For the text-containing cell, return its midpoint in [x, y] coordinate format. 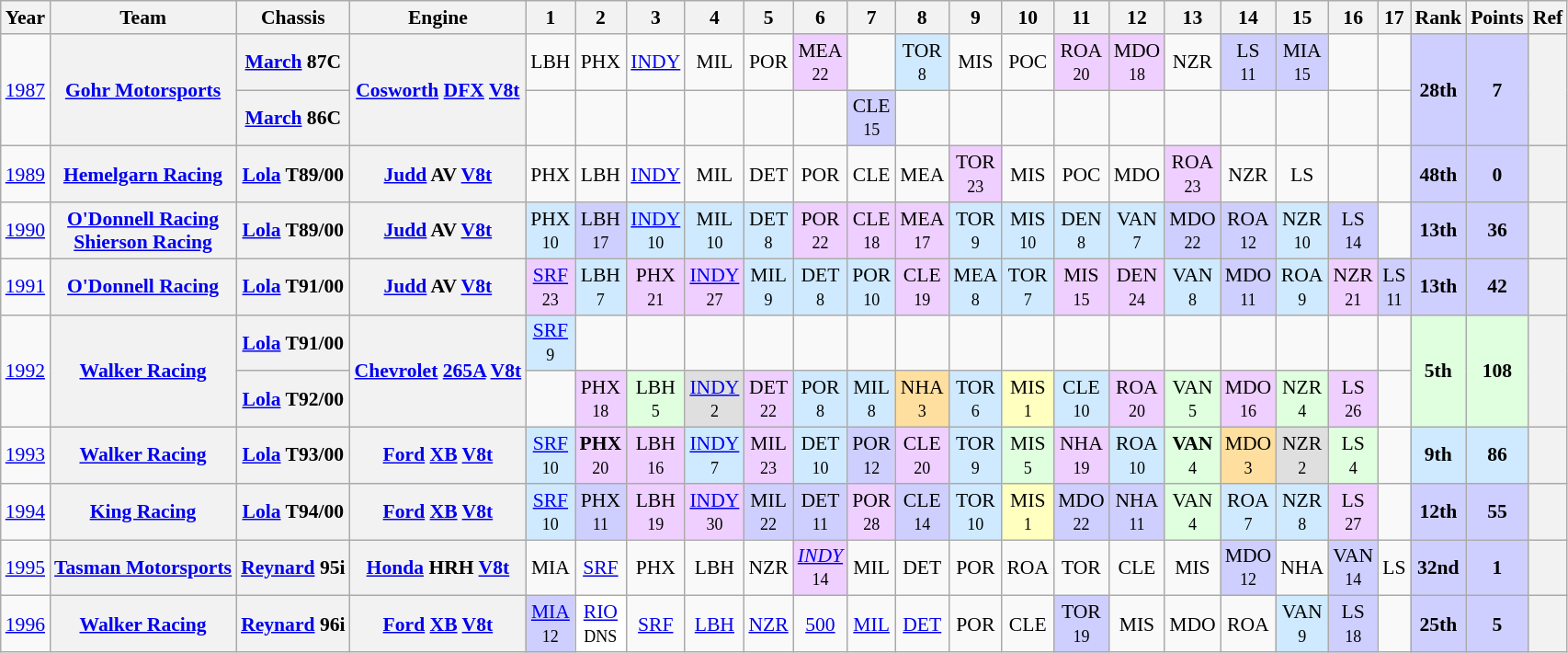
ROA7 [1248, 511]
MIS10 [1028, 230]
Ref [1548, 17]
MEA8 [975, 287]
VAN8 [1193, 287]
POR28 [871, 511]
INDY14 [820, 568]
ROA10 [1138, 456]
INDY2 [714, 399]
MIL9 [768, 287]
LS27 [1353, 511]
LS4 [1353, 456]
MIA12 [550, 624]
MEA [922, 175]
SRF9 [550, 342]
MEA22 [820, 63]
NZR10 [1301, 230]
5th [1439, 371]
42 [1497, 287]
DET11 [820, 511]
LBH5 [655, 399]
DEN24 [1138, 287]
MEA17 [922, 230]
LBH7 [601, 287]
11 [1081, 17]
TOR [1081, 568]
36 [1497, 230]
1990 [26, 230]
PHX10 [550, 230]
MIS5 [1028, 456]
MIL23 [768, 456]
TOR10 [975, 511]
Honda HRH V8t [438, 568]
10 [1028, 17]
Points [1497, 17]
NZR21 [1353, 287]
0 [1497, 175]
PHX11 [601, 511]
PHX18 [601, 399]
King Racing [143, 511]
32nd [1439, 568]
CLE18 [871, 230]
1994 [26, 511]
1993 [26, 456]
108 [1497, 371]
ROA9 [1301, 287]
POR8 [820, 399]
Chassis [292, 17]
CLE14 [922, 511]
MDO12 [1248, 568]
DET22 [768, 399]
9 [975, 17]
NHA3 [922, 399]
Reynard 96i [292, 624]
55 [1497, 511]
1996 [26, 624]
Year [26, 17]
14 [1248, 17]
NHA19 [1081, 456]
6 [820, 17]
MDO16 [1248, 399]
POR22 [820, 230]
INDY7 [714, 456]
VAN14 [1353, 568]
TOR7 [1028, 287]
INDY10 [655, 230]
LBH17 [601, 230]
NZR4 [1301, 399]
Lola T94/00 [292, 511]
NZR2 [1301, 456]
1987 [26, 90]
1989 [26, 175]
12th [1439, 511]
86 [1497, 456]
Cosworth DFX V8t [438, 90]
SRF23 [550, 287]
INDY27 [714, 287]
PHX20 [601, 456]
DET10 [820, 456]
1992 [26, 371]
4 [714, 17]
48th [1439, 175]
LBH16 [655, 456]
MIA [550, 568]
3 [655, 17]
ROA23 [1193, 175]
8 [922, 17]
March 86C [292, 118]
LS26 [1353, 399]
O'Donnell RacingShierson Racing [143, 230]
VAN5 [1193, 399]
MIS15 [1081, 287]
RIODNS [601, 624]
MIA15 [1301, 63]
Reynard 95i [292, 568]
Tasman Motorsports [143, 568]
MIL10 [714, 230]
March 87C [292, 63]
MDO3 [1248, 456]
TOR6 [975, 399]
POR10 [871, 287]
9th [1439, 456]
1995 [26, 568]
28th [1439, 90]
INDY30 [714, 511]
13 [1193, 17]
Engine [438, 17]
Lola T92/00 [292, 399]
LBH19 [655, 511]
16 [1353, 17]
ROA12 [1248, 230]
17 [1393, 17]
POR12 [871, 456]
Team [143, 17]
TOR23 [975, 175]
VAN9 [1301, 624]
Rank [1439, 17]
LS18 [1353, 624]
Chevrolet 265A V8t [438, 371]
2 [601, 17]
MIL22 [768, 511]
LS14 [1353, 230]
MDO18 [1138, 63]
Gohr Motorsports [143, 90]
CLE19 [922, 287]
CLE10 [1081, 399]
PHX21 [655, 287]
500 [820, 624]
NHA11 [1138, 511]
25th [1439, 624]
1991 [26, 287]
NZR8 [1301, 511]
CLE20 [922, 456]
VAN7 [1138, 230]
MIL8 [871, 399]
Lola T93/00 [292, 456]
DEN8 [1081, 230]
NHA [1301, 568]
TOR8 [922, 63]
Hemelgarn Racing [143, 175]
MDO11 [1248, 287]
15 [1301, 17]
TOR19 [1081, 624]
O'Donnell Racing [143, 287]
12 [1138, 17]
CLE15 [871, 118]
